Find where the given text appears and provide that cell's center as [X, Y] coordinate. 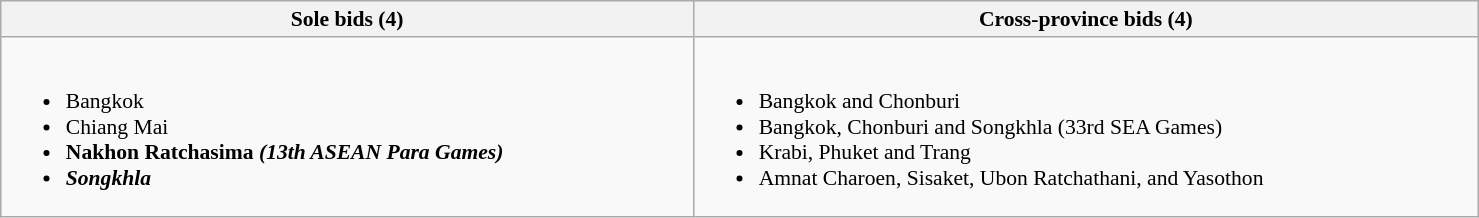
Sole bids (4) [348, 19]
Cross-province bids (4) [1086, 19]
BangkokChiang MaiNakhon Ratchasima (13th ASEAN Para Games)Songkhla [348, 128]
Bangkok and ChonburiBangkok, Chonburi and Songkhla (33rd SEA Games)Krabi, Phuket and TrangAmnat Charoen, Sisaket, Ubon Ratchathani, and Yasothon [1086, 128]
